Capture the cell that displays the provided text and extract its [X, Y] central coordinate. 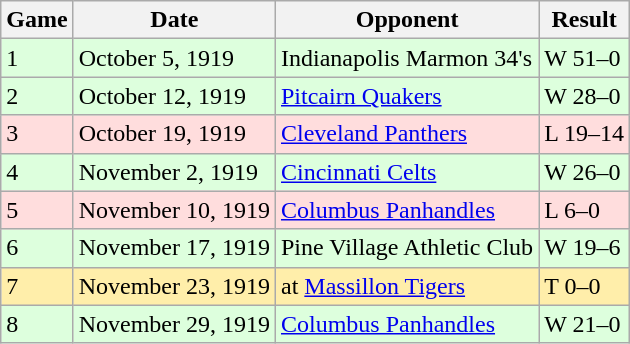
Opponent [406, 20]
3 [37, 134]
Cincinnati Celts [406, 172]
W 28–0 [584, 96]
8 [37, 324]
November 10, 1919 [174, 210]
November 17, 1919 [174, 248]
W 51–0 [584, 58]
L 6–0 [584, 210]
at Massillon Tigers [406, 286]
L 19–14 [584, 134]
W 21–0 [584, 324]
Pitcairn Quakers [406, 96]
October 5, 1919 [174, 58]
4 [37, 172]
Cleveland Panthers [406, 134]
T 0–0 [584, 286]
October 19, 1919 [174, 134]
November 2, 1919 [174, 172]
2 [37, 96]
7 [37, 286]
November 29, 1919 [174, 324]
Date [174, 20]
Indianapolis Marmon 34's [406, 58]
W 26–0 [584, 172]
Result [584, 20]
Game [37, 20]
November 23, 1919 [174, 286]
6 [37, 248]
October 12, 1919 [174, 96]
1 [37, 58]
Pine Village Athletic Club [406, 248]
5 [37, 210]
W 19–6 [584, 248]
